For the text-containing cell, return its midpoint in (x, y) coordinate format. 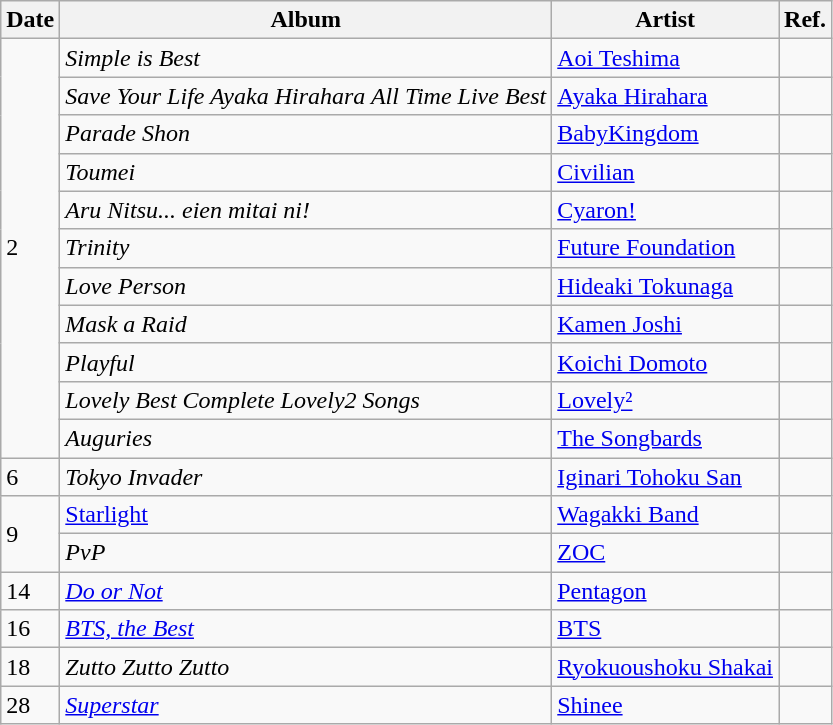
Toumei (306, 172)
Do or Not (306, 591)
Lovely² (666, 400)
Cyaron! (666, 210)
Ayaka Hirahara (666, 96)
Wagakki Band (666, 515)
Aru Nitsu... eien mitai ni! (306, 210)
Date (30, 20)
16 (30, 629)
Pentagon (666, 591)
Koichi Domoto (666, 362)
BTS, the Best (306, 629)
Iginari Tohoku San (666, 477)
Album (306, 20)
PvP (306, 553)
Simple is Best (306, 58)
ZOC (666, 553)
Aoi Teshima (666, 58)
Superstar (306, 705)
Hideaki Tokunaga (666, 286)
Ryokuoushoku Shakai (666, 667)
Kamen Joshi (666, 324)
BabyKingdom (666, 134)
2 (30, 248)
Shinee (666, 705)
18 (30, 667)
Lovely Best Complete Lovely2 Songs (306, 400)
Civilian (666, 172)
14 (30, 591)
6 (30, 477)
Save Your Life Ayaka Hirahara All Time Live Best (306, 96)
Artist (666, 20)
BTS (666, 629)
Future Foundation (666, 248)
Parade Shon (306, 134)
The Songbards (666, 438)
Mask a Raid (306, 324)
Playful (306, 362)
9 (30, 534)
Love Person (306, 286)
Tokyo Invader (306, 477)
Trinity (306, 248)
Starlight (306, 515)
Ref. (806, 20)
Zutto Zutto Zutto (306, 667)
Auguries (306, 438)
28 (30, 705)
